Identify which cell holds the provided text, then report its [X, Y] central coordinate. 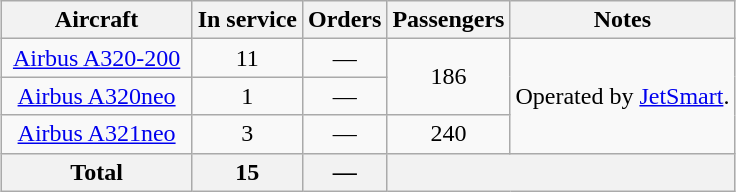
Operated by JetSmart. [622, 96]
Airbus A321neo [96, 134]
15 [247, 172]
Aircraft [96, 20]
Total [96, 172]
1 [247, 96]
186 [448, 77]
3 [247, 134]
Notes [622, 20]
Airbus A320-200 [96, 58]
Orders [344, 20]
In service [247, 20]
Passengers [448, 20]
240 [448, 134]
11 [247, 58]
Airbus A320neo [96, 96]
